Scan for the cell matching the given text and deliver its [X, Y] coordinate at center. 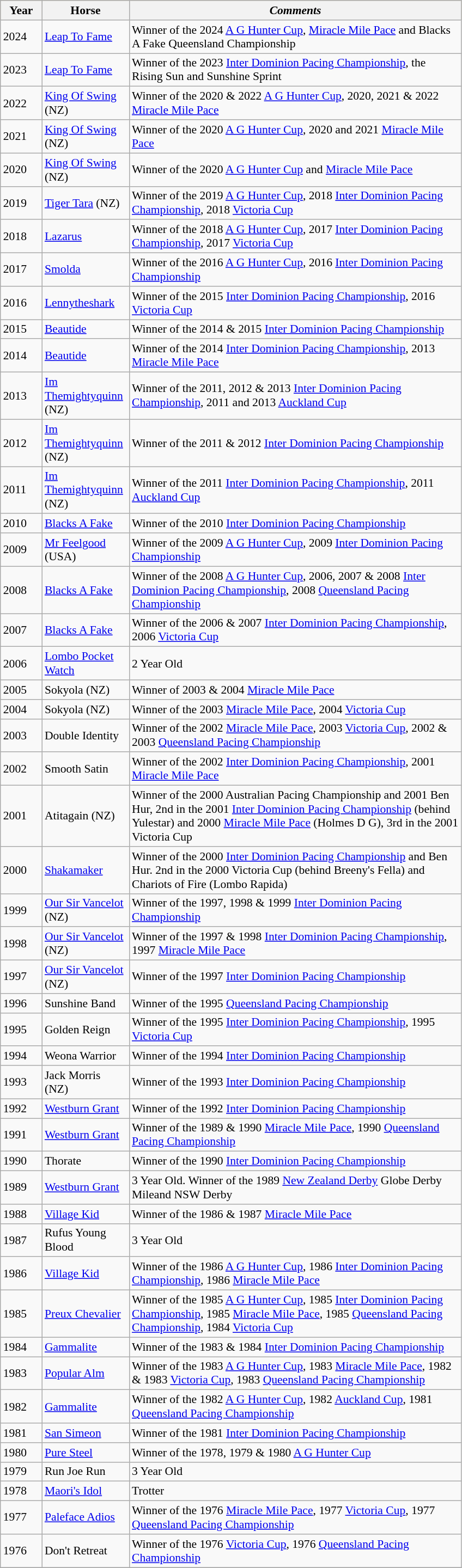
Weona Warrior [86, 1056]
2004 [21, 709]
Horse [86, 10]
Lennytheshark [86, 303]
2002 [21, 769]
2012 [21, 443]
2023 [21, 70]
Winner of the 1995 Queensland Pacing Championship [295, 1003]
Sunshine Band [86, 1003]
2 Year Old [295, 663]
Winner of the 1997 Inter Dominion Pacing Championship [295, 977]
Winner of the 2011 Inter Dominion Pacing Championship, 2011 Auckland Cup [295, 490]
2018 [21, 236]
Winner of the 2010 Inter Dominion Pacing Championship [295, 524]
Comments [295, 10]
Winner of the 1976 Victoria Cup, 1976 Queensland Pacing Championship [295, 1551]
1978 [21, 1491]
2017 [21, 270]
2008 [21, 590]
1982 [21, 1407]
Winner of the 1994 Inter Dominion Pacing Championship [295, 1056]
Winner of the 2002 Miracle Mile Pace, 2003 Victoria Cup, 2002 & 2003 Queensland Pacing Championship [295, 735]
Winner of the 2014 Inter Dominion Pacing Championship, 2013 Miracle Mile Pace [295, 356]
Winner of the 1983 A G Hunter Cup, 1983 Miracle Mile Pace, 1982 & 1983 Victoria Cup, 1983 Queensland Pacing Championship [295, 1373]
1991 [21, 1135]
Winner of the 1992 Inter Dominion Pacing Championship [295, 1108]
Winner of the 1989 & 1990 Miracle Mile Pace, 1990 Queensland Pacing Championship [295, 1135]
Golden Reign [86, 1029]
Winner of the 2019 A G Hunter Cup, 2018 Inter Dominion Pacing Championship, 2018 Victoria Cup [295, 203]
1979 [21, 1472]
1989 [21, 1188]
1986 [21, 1274]
Run Joe Run [86, 1472]
1984 [21, 1347]
San Simeon [86, 1433]
2000 [21, 870]
2013 [21, 396]
Smooth Satin [86, 769]
1983 [21, 1373]
Maori's Idol [86, 1491]
2011 [21, 490]
Winner of the 2020 A G Hunter Cup and Miracle Mile Pace [295, 170]
Winner of the 1982 A G Hunter Cup, 1982 Auckland Cup, 1981 Queensland Pacing Championship [295, 1407]
Pure Steel [86, 1453]
2006 [21, 663]
Winner of the 2011, 2012 & 2013 Inter Dominion Pacing Championship, 2011 and 2013 Auckland Cup [295, 396]
Winner of the 2016 A G Hunter Cup, 2016 Inter Dominion Pacing Championship [295, 270]
1994 [21, 1056]
Atitagain (NZ) [86, 816]
Rufus Young Blood [86, 1240]
1976 [21, 1551]
2015 [21, 329]
Shakamaker [86, 870]
1995 [21, 1029]
1988 [21, 1214]
Winner of the 1997, 1998 & 1999 Inter Dominion Pacing Championship [295, 910]
Winner of the 2002 Inter Dominion Pacing Championship, 2001 Miracle Mile Pace [295, 769]
1980 [21, 1453]
1981 [21, 1433]
Mr Feelgood (USA) [86, 550]
Winner of the 1986 & 1987 Miracle Mile Pace [295, 1214]
2016 [21, 303]
Winner of the 2008 A G Hunter Cup, 2006, 2007 & 2008 Inter Dominion Pacing Championship, 2008 Queensland Pacing Championship [295, 590]
Preux Chevalier [86, 1314]
1999 [21, 910]
Trotter [295, 1491]
2024 [21, 37]
Winner of the 2024 A G Hunter Cup, Miracle Mile Pace and Blacks A Fake Queensland Championship [295, 37]
2001 [21, 816]
Double Identity [86, 735]
Winner of the 2020 & 2022 A G Hunter Cup, 2020, 2021 & 2022 Miracle Mile Pace [295, 103]
2021 [21, 136]
Winner of 2003 & 2004 Miracle Mile Pace [295, 690]
Winner of the 1995 Inter Dominion Pacing Championship, 1995 Victoria Cup [295, 1029]
2005 [21, 690]
2020 [21, 170]
1987 [21, 1240]
Winner of the 2018 A G Hunter Cup, 2017 Inter Dominion Pacing Championship, 2017 Victoria Cup [295, 236]
Winner of the 2023 Inter Dominion Pacing Championship, the Rising Sun and Sunshine Sprint [295, 70]
2014 [21, 356]
Lazarus [86, 236]
Winner of the 1976 Miracle Mile Pace, 1977 Victoria Cup, 1977 Queensland Pacing Championship [295, 1518]
1993 [21, 1082]
Smolda [86, 270]
Winner of the 2009 A G Hunter Cup, 2009 Inter Dominion Pacing Championship [295, 550]
2007 [21, 630]
3 Year Old. Winner of the 1989 New Zealand Derby Globe Derby Mileand NSW Derby [295, 1188]
Popular Alm [86, 1373]
2003 [21, 735]
Winner of the 1978, 1979 & 1980 A G Hunter Cup [295, 1453]
Winner of the 2006 & 2007 Inter Dominion Pacing Championship, 2006 Victoria Cup [295, 630]
Lombo Pocket Watch [86, 663]
Winner of the 1993 Inter Dominion Pacing Championship [295, 1082]
Thorate [86, 1161]
Winner of the 2003 Miracle Mile Pace, 2004 Victoria Cup [295, 709]
1990 [21, 1161]
Jack Morris (NZ) [86, 1082]
1985 [21, 1314]
1996 [21, 1003]
2010 [21, 524]
Winner of the 2011 & 2012 Inter Dominion Pacing Championship [295, 443]
Winner of the 2020 A G Hunter Cup, 2020 and 2021 Miracle Mile Pace [295, 136]
Winner of the 2015 Inter Dominion Pacing Championship, 2016 Victoria Cup [295, 303]
1992 [21, 1108]
Paleface Adios [86, 1518]
1998 [21, 944]
2009 [21, 550]
Year [21, 10]
Winner of the 1997 & 1998 Inter Dominion Pacing Championship, 1997 Miracle Mile Pace [295, 944]
Winner of the 1990 Inter Dominion Pacing Championship [295, 1161]
1977 [21, 1518]
Winner of the 1986 A G Hunter Cup, 1986 Inter Dominion Pacing Championship, 1986 Miracle Mile Pace [295, 1274]
1997 [21, 977]
Tiger Tara (NZ) [86, 203]
Winner of the 1983 & 1984 Inter Dominion Pacing Championship [295, 1347]
Winner of the 1981 Inter Dominion Pacing Championship [295, 1433]
2022 [21, 103]
2019 [21, 203]
Winner of the 2014 & 2015 Inter Dominion Pacing Championship [295, 329]
Don't Retreat [86, 1551]
